Return (x, y) of the center of cell containing provided text 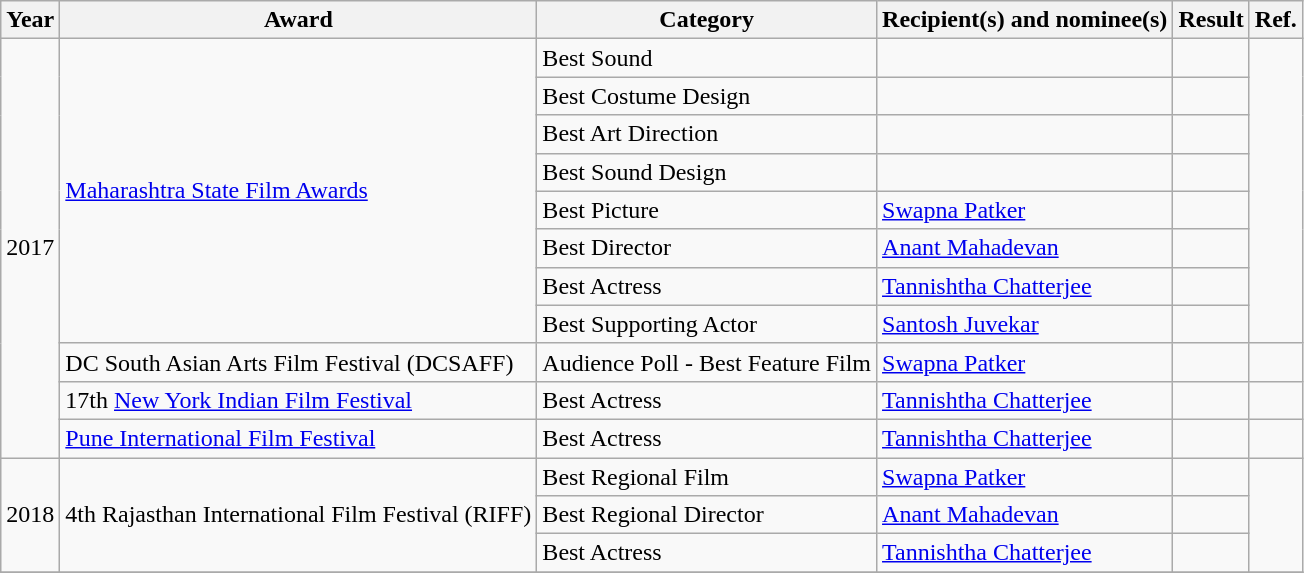
Pune International Film Festival (298, 438)
Category (707, 20)
Year (30, 20)
Best Picture (707, 210)
Recipient(s) and nominee(s) (1025, 20)
4th Rajasthan International Film Festival (RIFF) (298, 515)
Ref. (1276, 20)
Best Costume Design (707, 96)
Best Regional Director (707, 515)
Best Art Direction (707, 134)
Best Sound Design (707, 172)
Award (298, 20)
Best Supporting Actor (707, 324)
Santosh Juvekar (1025, 324)
DC South Asian Arts Film Festival (DCSAFF) (298, 362)
Best Regional Film (707, 477)
Maharashtra State Film Awards (298, 191)
Audience Poll - Best Feature Film (707, 362)
Best Sound (707, 58)
2018 (30, 515)
17th New York Indian Film Festival (298, 400)
Best Director (707, 248)
Result (1211, 20)
2017 (30, 248)
